Return the (x, y) coordinate for the center point of the cell that contains the specified text.  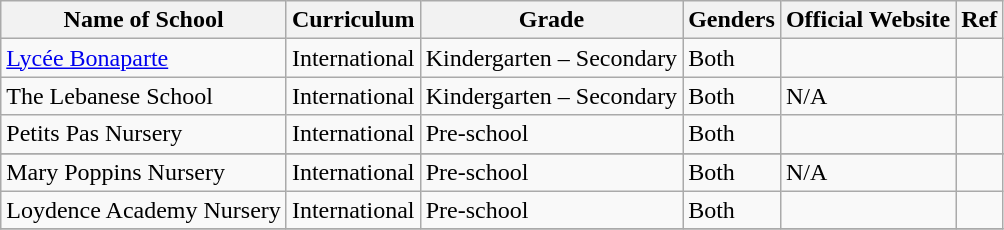
Official Website (868, 20)
Name of School (144, 20)
Ref (980, 20)
Genders (732, 20)
Lycée Bonaparte (144, 58)
Mary Poppins Nursery (144, 172)
Loydence Academy Nursery (144, 210)
Grade (552, 20)
The Lebanese School (144, 96)
Petits Pas Nursery (144, 134)
Curriculum (353, 20)
